Locate the cell with the specified text and output its (X, Y) center coordinate. 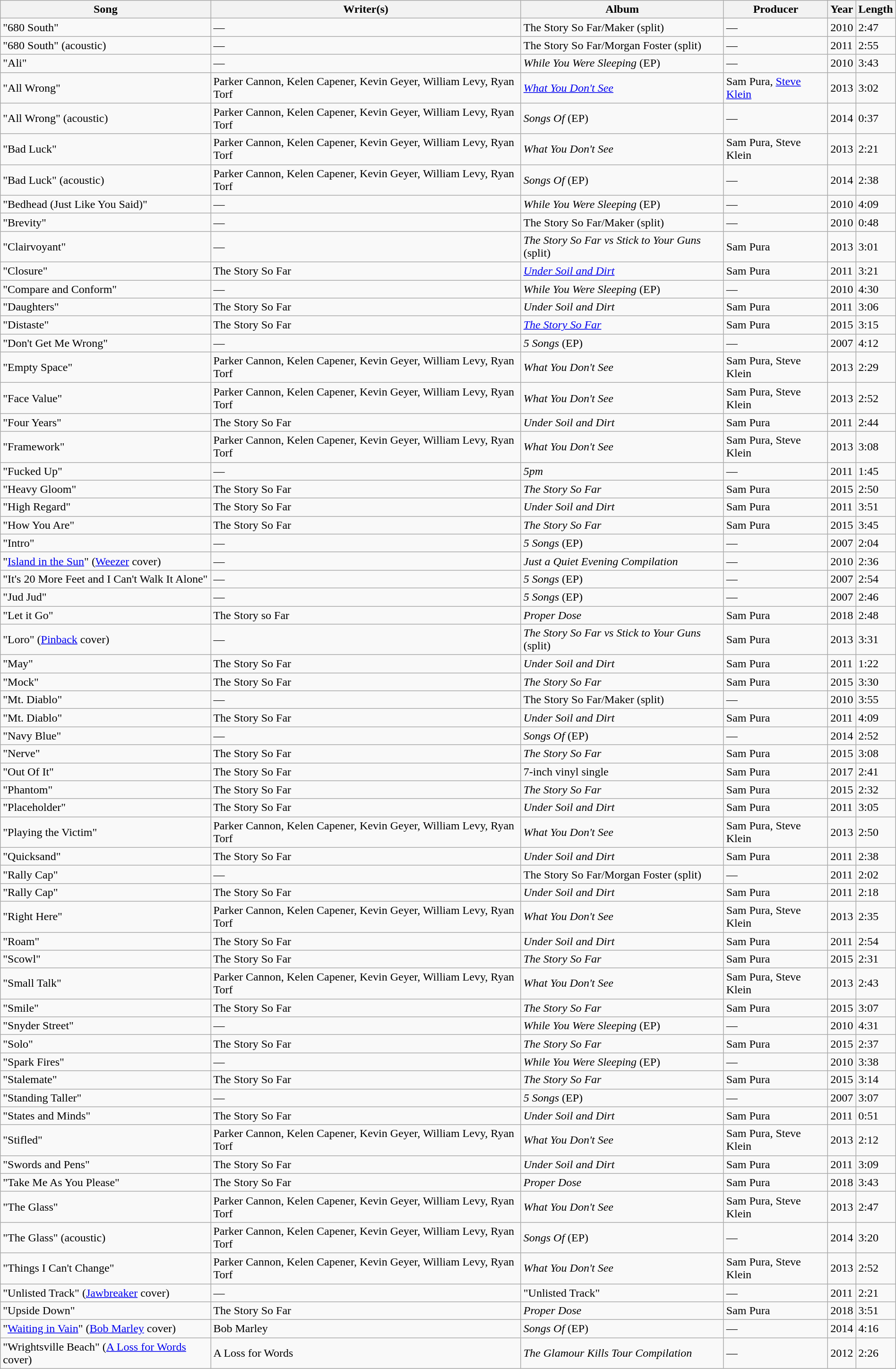
"Four Years" (106, 422)
3:02 (876, 88)
3:30 (876, 682)
2017 (842, 772)
4:16 (876, 1329)
3:45 (876, 525)
3:06 (876, 307)
2:46 (876, 597)
Producer (776, 9)
"Unlisted Track" (622, 1292)
"Island in the Sun" (Weezer cover) (106, 561)
"Snyder Street" (106, 1026)
2:29 (876, 368)
3:05 (876, 808)
2:32 (876, 790)
7-inch vinyl single (622, 772)
"Standing Taller" (106, 1098)
3:55 (876, 700)
"May" (106, 664)
Just a Quiet Evening Compilation (622, 561)
"Bad Luck" (acoustic) (106, 180)
2:55 (876, 45)
2012 (842, 1353)
"Clairvoyant" (106, 247)
"Stifled" (106, 1140)
"Upside Down" (106, 1311)
The Story so Far (366, 615)
"Phantom" (106, 790)
1:22 (876, 664)
2:37 (876, 1044)
"Solo" (106, 1044)
"Fucked Up" (106, 471)
"Face Value" (106, 398)
"States and Minds" (106, 1116)
2:18 (876, 892)
3:14 (876, 1080)
2:26 (876, 1353)
"Distaste" (106, 325)
"Let it Go" (106, 615)
3:31 (876, 640)
2:12 (876, 1140)
"Jud Jud" (106, 597)
"Heavy Gloom" (106, 489)
"All Wrong" (106, 88)
"Daughters" (106, 307)
"Quicksand" (106, 856)
3:21 (876, 271)
4:12 (876, 343)
4:31 (876, 1026)
2:36 (876, 561)
2:31 (876, 959)
"Take Me As You Please" (106, 1182)
"Swords and Pens" (106, 1164)
"Playing the Victim" (106, 832)
"How You Are" (106, 525)
"It's 20 More Feet and I Can't Walk It Alone" (106, 579)
"Scowl" (106, 959)
"Smile" (106, 1008)
3:01 (876, 247)
"Nerve" (106, 754)
3:15 (876, 325)
"Mock" (106, 682)
"Small Talk" (106, 984)
3:20 (876, 1237)
"680 South" (106, 27)
"Empty Space" (106, 368)
Year (842, 9)
"Navy Blue" (106, 736)
"Stalemate" (106, 1080)
Writer(s) (366, 9)
Song (106, 9)
Bob Marley (366, 1329)
"The Glass" (acoustic) (106, 1237)
"Compare and Conform" (106, 289)
Album (622, 9)
"The Glass" (106, 1207)
"Intro" (106, 543)
"Placeholder" (106, 808)
"Things I Can't Change" (106, 1268)
"Don't Get Me Wrong" (106, 343)
5pm (622, 471)
2:41 (876, 772)
1:45 (876, 471)
"Right Here" (106, 917)
"Unlisted Track" (Jawbreaker cover) (106, 1292)
2:44 (876, 422)
Length (876, 9)
2:48 (876, 615)
"Wrightsville Beach" (A Loss for Words cover) (106, 1353)
2:35 (876, 917)
3:09 (876, 1164)
"Closure" (106, 271)
0:51 (876, 1116)
2:02 (876, 874)
"Ali" (106, 63)
The Glamour Kills Tour Compilation (622, 1353)
A Loss for Words (366, 1353)
4:30 (876, 289)
"Bedhead (Just Like You Said)" (106, 204)
0:37 (876, 118)
"Loro" (Pinback cover) (106, 640)
"High Regard" (106, 507)
"Bad Luck" (106, 149)
"Framework" (106, 447)
"Brevity" (106, 222)
"Spark Fires" (106, 1062)
"Out Of It" (106, 772)
2:43 (876, 984)
"All Wrong" (acoustic) (106, 118)
2:04 (876, 543)
3:38 (876, 1062)
"Waiting in Vain" (Bob Marley cover) (106, 1329)
0:48 (876, 222)
"680 South" (acoustic) (106, 45)
"Roam" (106, 941)
